Scan for the cell matching the given text and deliver its (x, y) coordinate at center. 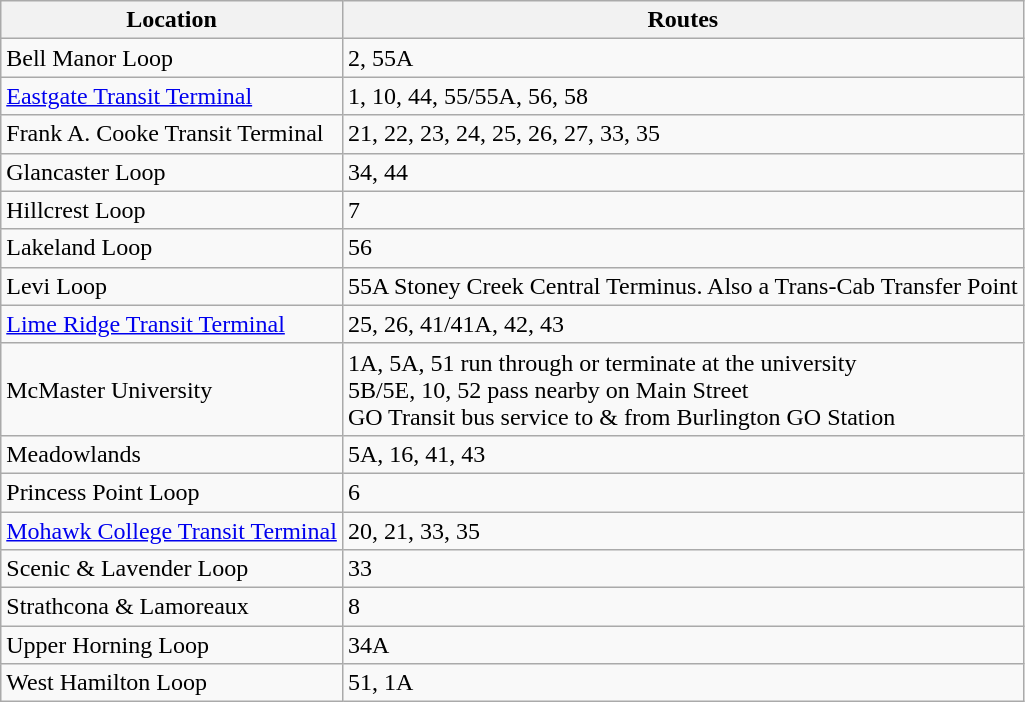
Hillcrest Loop (172, 210)
Scenic & Lavender Loop (172, 569)
1, 10, 44, 55/55A, 56, 58 (682, 96)
8 (682, 607)
20, 21, 33, 35 (682, 531)
West Hamilton Loop (172, 683)
Lime Ridge Transit Terminal (172, 324)
56 (682, 248)
Bell Manor Loop (172, 58)
Glancaster Loop (172, 172)
2, 55A (682, 58)
21, 22, 23, 24, 25, 26, 27, 33, 35 (682, 134)
Upper Horning Loop (172, 645)
Eastgate Transit Terminal (172, 96)
55A Stoney Creek Central Terminus. Also a Trans-Cab Transfer Point (682, 286)
Lakeland Loop (172, 248)
25, 26, 41/41A, 42, 43 (682, 324)
34, 44 (682, 172)
51, 1A (682, 683)
Princess Point Loop (172, 492)
Levi Loop (172, 286)
1A, 5A, 51 run through or terminate at the university5B/5E, 10, 52 pass nearby on Main StreetGO Transit bus service to & from Burlington GO Station (682, 389)
Mohawk College Transit Terminal (172, 531)
5A, 16, 41, 43 (682, 454)
34A (682, 645)
Routes (682, 20)
6 (682, 492)
Meadowlands (172, 454)
7 (682, 210)
McMaster University (172, 389)
Location (172, 20)
Frank A. Cooke Transit Terminal (172, 134)
Strathcona & Lamoreaux (172, 607)
33 (682, 569)
